Return the (X, Y) coordinate for the center point of the cell that contains the specified text.  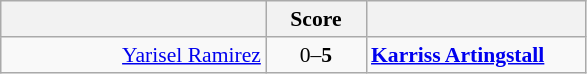
Score (316, 19)
0–5 (316, 55)
Yarisel Ramirez (134, 55)
Karriss Artingstall (476, 55)
